Identify which cell holds the provided text, then report its [X, Y] central coordinate. 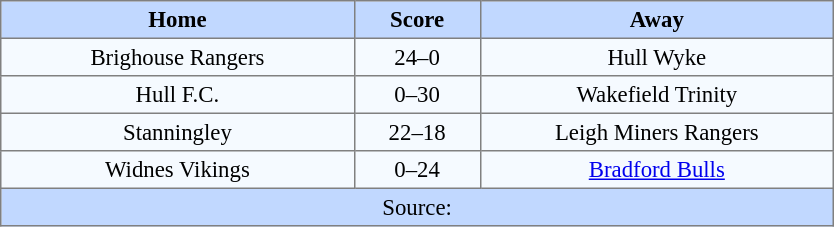
Home [178, 20]
Leigh Miners Rangers [656, 132]
Wakefield Trinity [656, 95]
Source: [418, 207]
22–18 [417, 132]
Bradford Bulls [656, 170]
Hull Wyke [656, 57]
Score [417, 20]
24–0 [417, 57]
Widnes Vikings [178, 170]
Stanningley [178, 132]
Hull F.C. [178, 95]
Brighouse Rangers [178, 57]
0–24 [417, 170]
Away [656, 20]
0–30 [417, 95]
